For the text-containing cell, return its midpoint in (x, y) coordinate format. 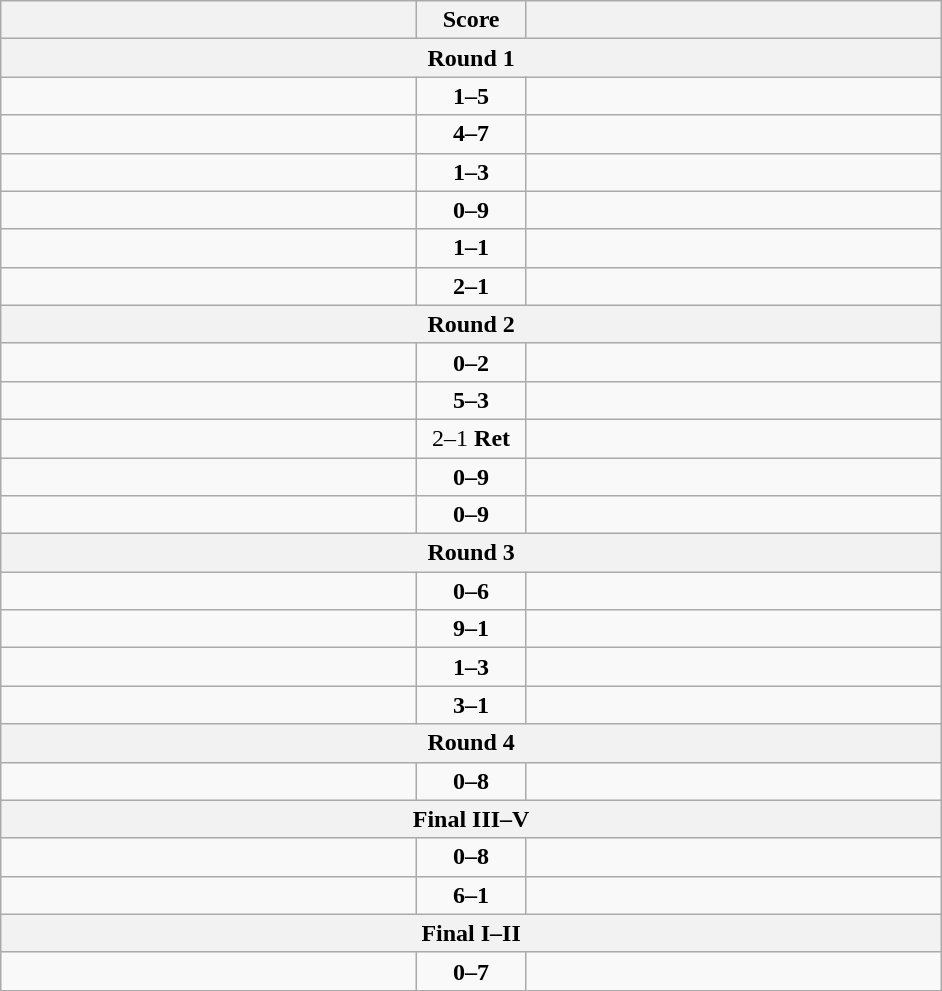
Score (472, 20)
5–3 (472, 400)
0–2 (472, 362)
6–1 (472, 895)
0–7 (472, 971)
Final III–V (472, 819)
Round 2 (472, 324)
Round 1 (472, 58)
Final I–II (472, 933)
1–5 (472, 96)
2–1 (472, 286)
4–7 (472, 134)
3–1 (472, 705)
1–1 (472, 248)
Round 3 (472, 553)
9–1 (472, 629)
2–1 Ret (472, 438)
0–6 (472, 591)
Round 4 (472, 743)
